Scan for the cell matching the given text and deliver its [x, y] coordinate at center. 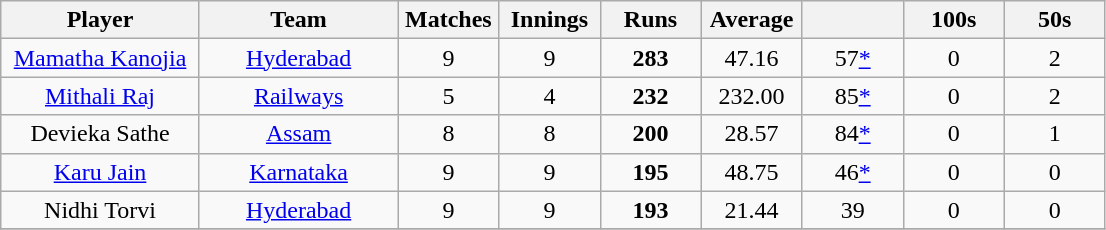
Mamatha Kanojia [100, 58]
85* [852, 96]
57* [852, 58]
193 [650, 210]
39 [852, 210]
4 [550, 96]
100s [954, 20]
Runs [650, 20]
28.57 [752, 134]
Innings [550, 20]
50s [1054, 20]
Mithali Raj [100, 96]
Average [752, 20]
Player [100, 20]
47.16 [752, 58]
283 [650, 58]
48.75 [752, 172]
232.00 [752, 96]
21.44 [752, 210]
5 [448, 96]
Karu Jain [100, 172]
Nidhi Torvi [100, 210]
Matches [448, 20]
Railways [298, 96]
200 [650, 134]
46* [852, 172]
195 [650, 172]
1 [1054, 134]
Team [298, 20]
Assam [298, 134]
84* [852, 134]
232 [650, 96]
Karnataka [298, 172]
Devieka Sathe [100, 134]
